Capture the cell that displays the provided text and extract its [X, Y] central coordinate. 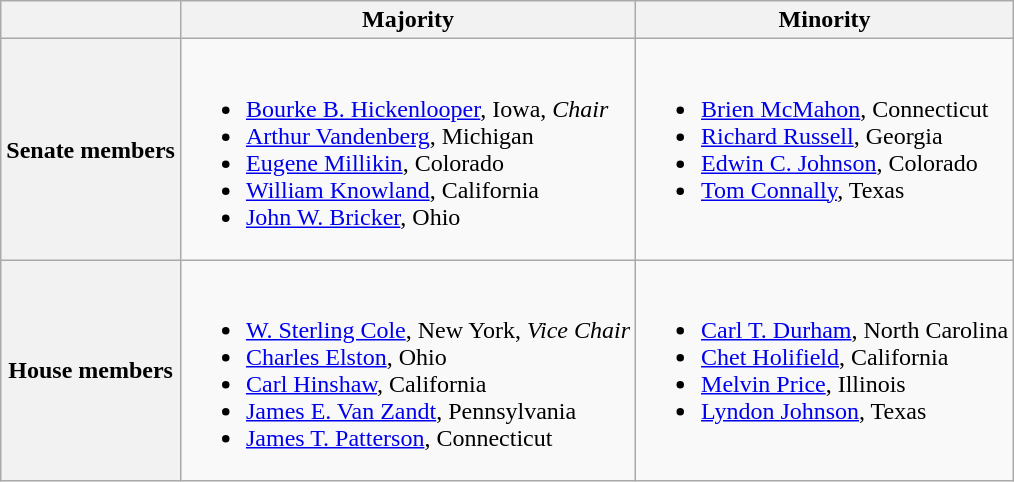
Majority [408, 20]
W. Sterling Cole, New York, Vice ChairCharles Elston, OhioCarl Hinshaw, CaliforniaJames E. Van Zandt, PennsylvaniaJames T. Patterson, Connecticut [408, 370]
Minority [825, 20]
Bourke B. Hickenlooper, Iowa, ChairArthur Vandenberg, MichiganEugene Millikin, ColoradoWilliam Knowland, CaliforniaJohn W. Bricker, Ohio [408, 150]
House members [91, 370]
Carl T. Durham, North CarolinaChet Holifield, CaliforniaMelvin Price, IllinoisLyndon Johnson, Texas [825, 370]
Senate members [91, 150]
Brien McMahon, ConnecticutRichard Russell, GeorgiaEdwin C. Johnson, ColoradoTom Connally, Texas [825, 150]
